Capture the cell that displays the provided text and extract its (x, y) central coordinate. 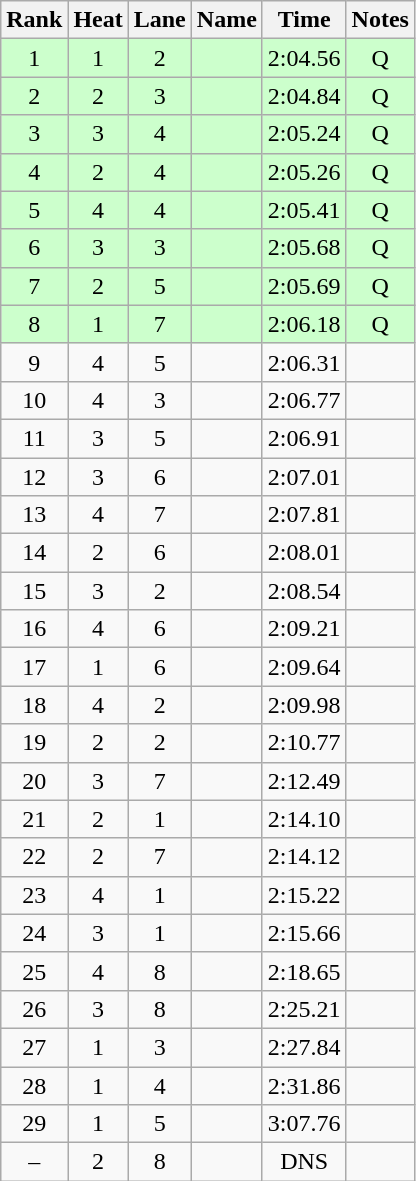
17 (34, 667)
2:09.64 (304, 667)
Name (226, 20)
26 (34, 1009)
15 (34, 591)
2:05.26 (304, 172)
2:15.66 (304, 933)
27 (34, 1047)
12 (34, 477)
2:10.77 (304, 743)
9 (34, 362)
21 (34, 819)
2:05.41 (304, 210)
Heat (98, 20)
Lane (160, 20)
2:07.81 (304, 515)
Notes (380, 20)
2:08.01 (304, 553)
2:14.10 (304, 819)
14 (34, 553)
2:06.91 (304, 438)
2:09.98 (304, 705)
13 (34, 515)
29 (34, 1124)
2:04.84 (304, 96)
11 (34, 438)
23 (34, 895)
10 (34, 400)
18 (34, 705)
2:06.31 (304, 362)
20 (34, 781)
16 (34, 629)
2:18.65 (304, 971)
Time (304, 20)
DNS (304, 1162)
25 (34, 971)
2:15.22 (304, 895)
Rank (34, 20)
2:05.69 (304, 286)
2:27.84 (304, 1047)
2:08.54 (304, 591)
2:06.18 (304, 324)
2:07.01 (304, 477)
2:04.56 (304, 58)
19 (34, 743)
28 (34, 1085)
2:25.21 (304, 1009)
2:14.12 (304, 857)
2:09.21 (304, 629)
2:31.86 (304, 1085)
2:12.49 (304, 781)
– (34, 1162)
22 (34, 857)
2:05.68 (304, 248)
2:06.77 (304, 400)
24 (34, 933)
2:05.24 (304, 134)
3:07.76 (304, 1124)
